Output the [X, Y] coordinate of the center of the cell containing the given text.  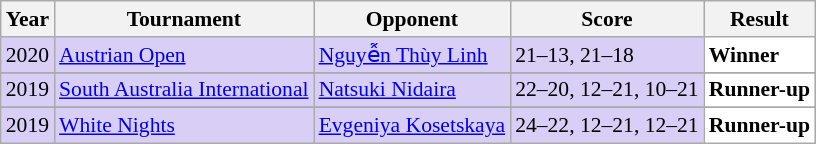
White Nights [184, 126]
Opponent [412, 19]
Nguyễn Thùy Linh [412, 55]
21–13, 21–18 [607, 55]
South Australia International [184, 90]
2020 [28, 55]
Year [28, 19]
Natsuki Nidaira [412, 90]
Tournament [184, 19]
Evgeniya Kosetskaya [412, 126]
Result [760, 19]
Winner [760, 55]
22–20, 12–21, 10–21 [607, 90]
Austrian Open [184, 55]
Score [607, 19]
24–22, 12–21, 12–21 [607, 126]
